Extract the (X, Y) coordinate from the center of the cell holding the provided text.  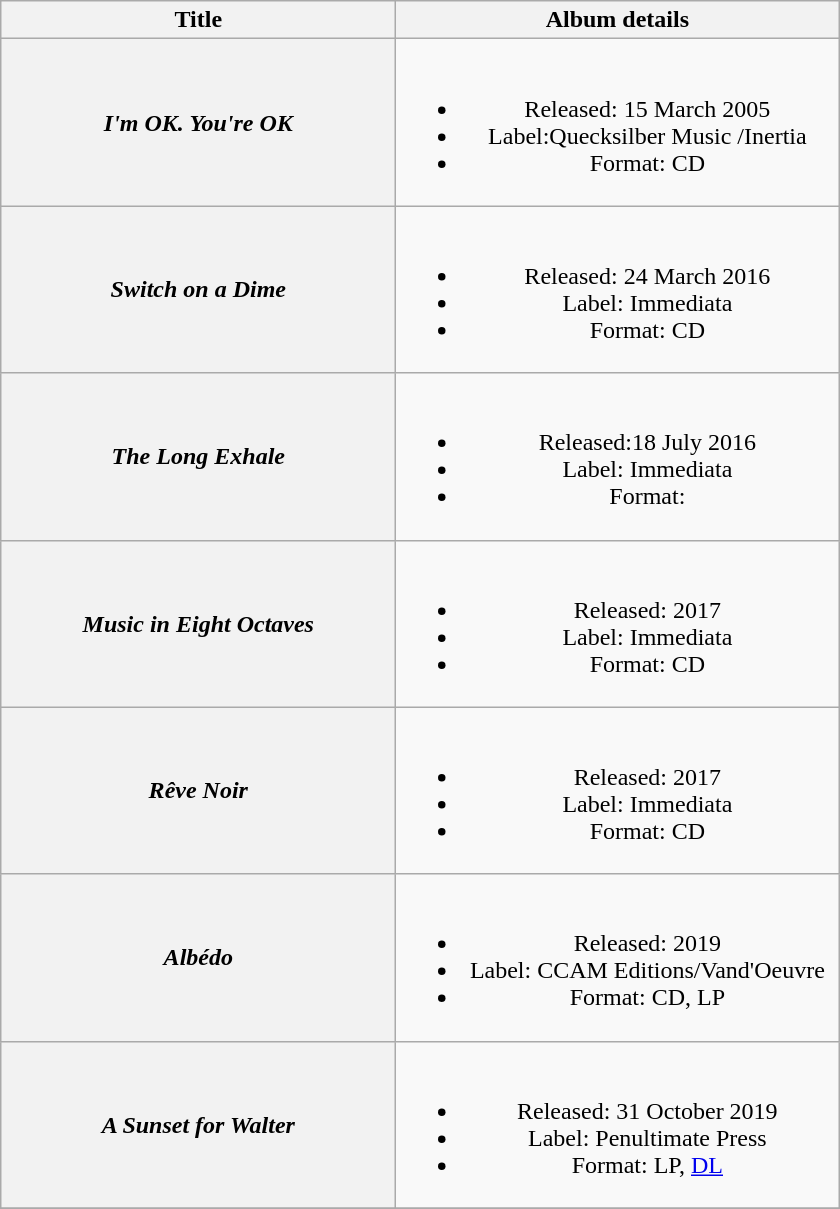
Rêve Noir (198, 790)
Released: 15 March 2005Label:Quecksilber Music /InertiaFormat: CD (618, 122)
Album details (618, 20)
Switch on a Dime (198, 290)
Released: 2019Label: CCAM Editions/Vand'Oeuvre Format: CD, LP (618, 958)
A Sunset for Walter (198, 1124)
Released: 24 March 2016Label: Immediata Format: CD (618, 290)
I'm OK. You're OK (198, 122)
Music in Eight Octaves (198, 624)
Released: 31 October 2019Label: Penultimate Press Format: LP, DL (618, 1124)
The Long Exhale (198, 456)
Albédo (198, 958)
Released:18 July 2016Label: Immediata Format: (618, 456)
Title (198, 20)
